Capture the cell that displays the provided text and extract its [X, Y] central coordinate. 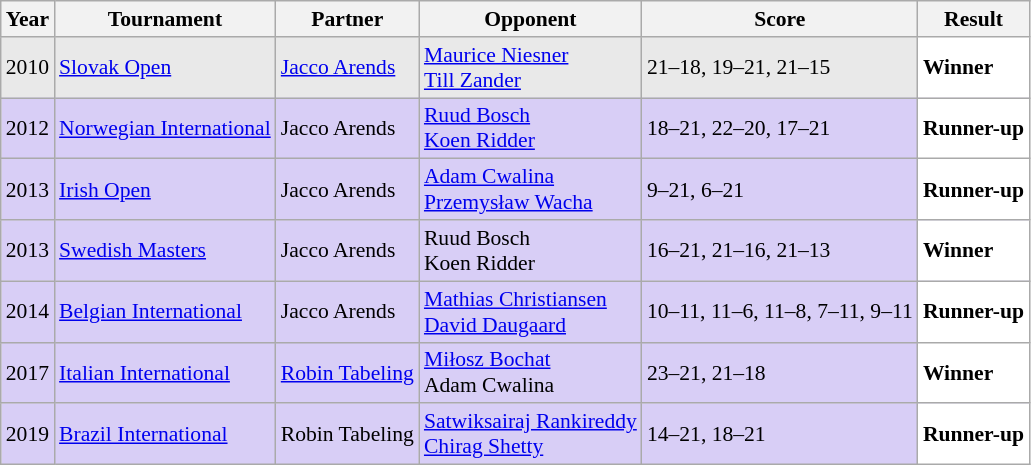
Italian International [165, 372]
2017 [28, 372]
Tournament [165, 19]
Year [28, 19]
Belgian International [165, 312]
16–21, 21–16, 21–13 [780, 250]
21–18, 19–21, 21–15 [780, 68]
2014 [28, 312]
Satwiksairaj Rankireddy Chirag Shetty [530, 434]
Score [780, 19]
Result [974, 19]
Mathias Christiansen David Daugaard [530, 312]
Brazil International [165, 434]
Irish Open [165, 190]
Partner [348, 19]
14–21, 18–21 [780, 434]
9–21, 6–21 [780, 190]
Opponent [530, 19]
10–11, 11–6, 11–8, 7–11, 9–11 [780, 312]
Swedish Masters [165, 250]
2010 [28, 68]
2019 [28, 434]
Miłosz Bochat Adam Cwalina [530, 372]
18–21, 22–20, 17–21 [780, 128]
Norwegian International [165, 128]
Slovak Open [165, 68]
2012 [28, 128]
23–21, 21–18 [780, 372]
Maurice Niesner Till Zander [530, 68]
Adam Cwalina Przemysław Wacha [530, 190]
